Locate the cell with the specified text and output its (x, y) center coordinate. 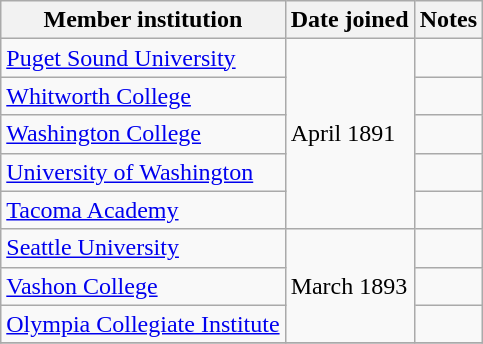
Tacoma Academy (143, 210)
Vashon College (143, 286)
Puget Sound University (143, 58)
Seattle University (143, 248)
University of Washington (143, 172)
Washington College (143, 134)
Whitworth College (143, 96)
Notes (448, 20)
April 1891 (350, 134)
Date joined (350, 20)
March 1893 (350, 286)
Member institution (143, 20)
Olympia Collegiate Institute (143, 324)
